Return the (X, Y) coordinate for the center point of the cell that contains the specified text.  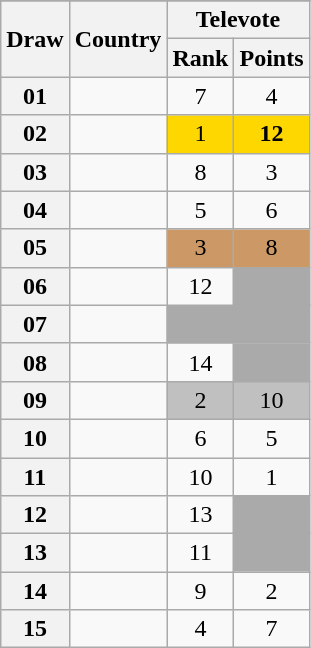
08 (35, 362)
07 (35, 324)
05 (35, 248)
Rank (200, 58)
09 (35, 400)
06 (35, 286)
Country (118, 39)
02 (35, 134)
Televote (238, 20)
01 (35, 96)
Draw (35, 39)
9 (200, 591)
03 (35, 172)
04 (35, 210)
Points (272, 58)
15 (35, 629)
